Return (X, Y) of the center of cell containing provided text 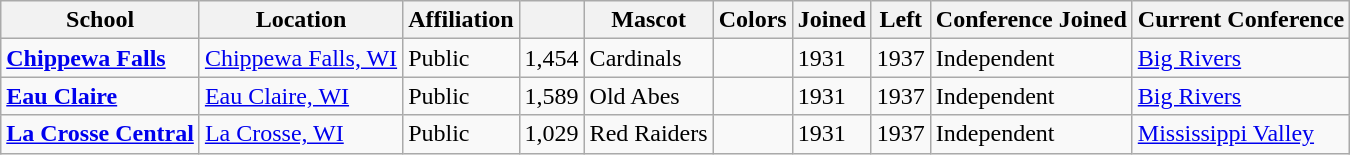
School (100, 20)
Left (900, 20)
Location (300, 20)
La Crosse, WI (300, 134)
1,029 (552, 134)
Chippewa Falls, WI (300, 58)
Current Conference (1240, 20)
Eau Claire, WI (300, 96)
1,454 (552, 58)
La Crosse Central (100, 134)
Chippewa Falls (100, 58)
Affiliation (461, 20)
Old Abes (648, 96)
1,589 (552, 96)
Mascot (648, 20)
Joined (832, 20)
Mississippi Valley (1240, 134)
Red Raiders (648, 134)
Colors (752, 20)
Cardinals (648, 58)
Conference Joined (1031, 20)
Eau Claire (100, 96)
